For the text-containing cell, return its midpoint in [X, Y] coordinate format. 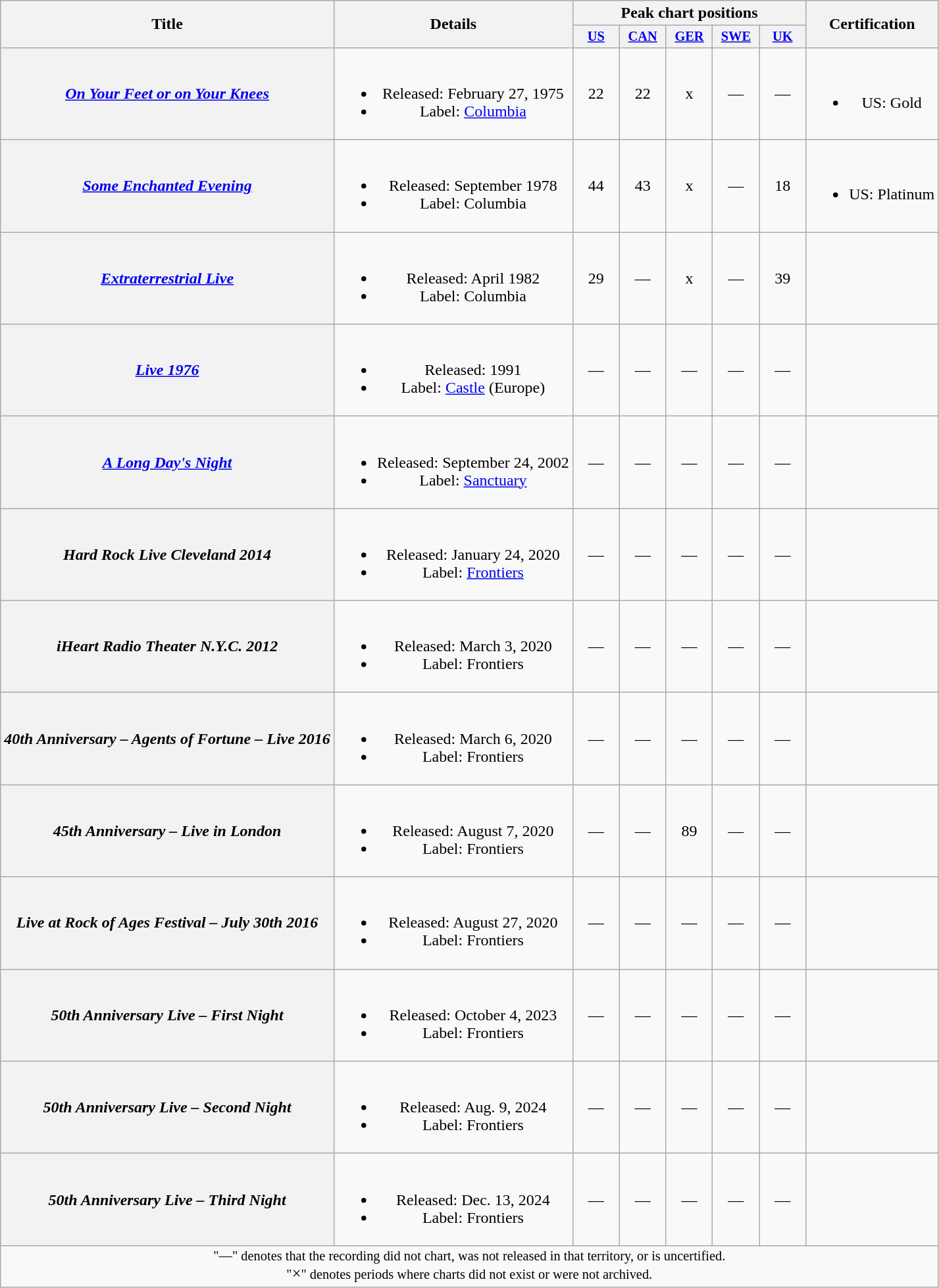
Live at Rock of Ages Festival – July 30th 2016 [167, 923]
50th Anniversary Live – Second Night [167, 1107]
45th Anniversary – Live in London [167, 831]
18 [783, 186]
Live 1976 [167, 370]
US: Platinum [873, 186]
GER [690, 37]
44 [596, 186]
50th Anniversary Live – First Night [167, 1015]
Details [453, 24]
Released: April 1982Label: Columbia [453, 278]
Released: January 24, 2020Label: Frontiers [453, 555]
Released: August 27, 2020Label: Frontiers [453, 923]
Released: October 4, 2023Label: Frontiers [453, 1015]
Some Enchanted Evening [167, 186]
UK [783, 37]
Released: Dec. 13, 2024Label: Frontiers [453, 1199]
On Your Feet or on Your Knees [167, 93]
CAN [642, 37]
Released: Aug. 9, 2024Label: Frontiers [453, 1107]
Released: March 6, 2020Label: Frontiers [453, 739]
Released: September 1978Label: Columbia [453, 186]
Hard Rock Live Cleveland 2014 [167, 555]
US: Gold [873, 93]
Certification [873, 24]
iHeart Radio Theater N.Y.C. 2012 [167, 647]
Title [167, 24]
40th Anniversary – Agents of Fortune – Live 2016 [167, 739]
50th Anniversary Live – Third Night [167, 1199]
89 [690, 831]
Released: September 24, 2002Label: Sanctuary [453, 462]
SWE [736, 37]
29 [596, 278]
Extraterrestrial Live [167, 278]
Peak chart positions [689, 13]
Released: March 3, 2020Label: Frontiers [453, 647]
Released: August 7, 2020Label: Frontiers [453, 831]
43 [642, 186]
Released: 1991Label: Castle (Europe) [453, 370]
39 [783, 278]
Released: February 27, 1975Label: Columbia [453, 93]
US [596, 37]
A Long Day's Night [167, 462]
